Locate the cell with the specified text and output its (x, y) center coordinate. 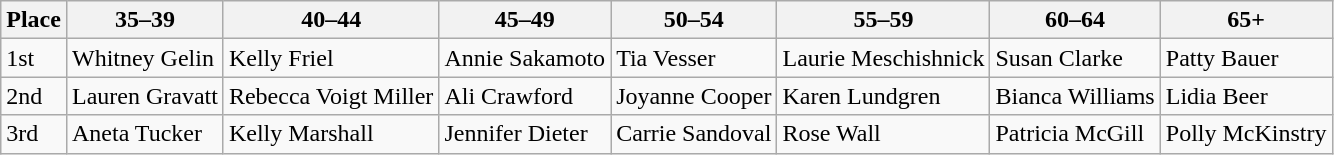
65+ (1246, 20)
2nd (34, 96)
Tia Vesser (694, 58)
Kelly Friel (330, 58)
Joyanne Cooper (694, 96)
Bianca Williams (1075, 96)
Rose Wall (884, 134)
Kelly Marshall (330, 134)
Patricia McGill (1075, 134)
Patty Bauer (1246, 58)
Karen Lundgren (884, 96)
Carrie Sandoval (694, 134)
3rd (34, 134)
Annie Sakamoto (525, 58)
Lauren Gravatt (144, 96)
60–64 (1075, 20)
Ali Crawford (525, 96)
Rebecca Voigt Miller (330, 96)
Aneta Tucker (144, 134)
Lidia Beer (1246, 96)
50–54 (694, 20)
55–59 (884, 20)
Jennifer Dieter (525, 134)
40–44 (330, 20)
1st (34, 58)
35–39 (144, 20)
Susan Clarke (1075, 58)
45–49 (525, 20)
Polly McKinstry (1246, 134)
Laurie Meschishnick (884, 58)
Whitney Gelin (144, 58)
Place (34, 20)
